Return the [X, Y] coordinate for the center point of the cell that contains the specified text.  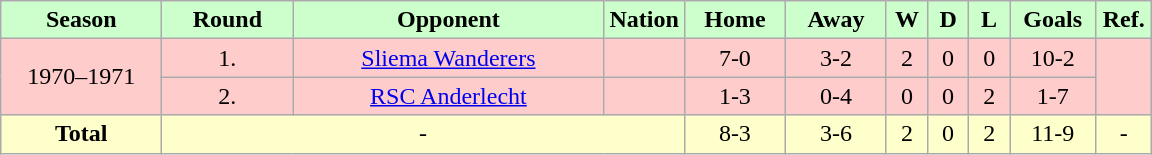
11-9 [1053, 134]
8-3 [734, 134]
2. [228, 96]
1. [228, 58]
Home [734, 20]
W [906, 20]
7-0 [734, 58]
Opponent [448, 20]
3-2 [836, 58]
1-7 [1053, 96]
Sliema Wanderers [448, 58]
L [990, 20]
Goals [1053, 20]
Away [836, 20]
RSC Anderlecht [448, 96]
10-2 [1053, 58]
Round [228, 20]
D [948, 20]
0-4 [836, 96]
Nation [644, 20]
1-3 [734, 96]
Total [82, 134]
3-6 [836, 134]
1970–1971 [82, 77]
Ref. [1124, 20]
Season [82, 20]
